Detect which cell encompasses the target text, then output its [x, y] center coordinate. 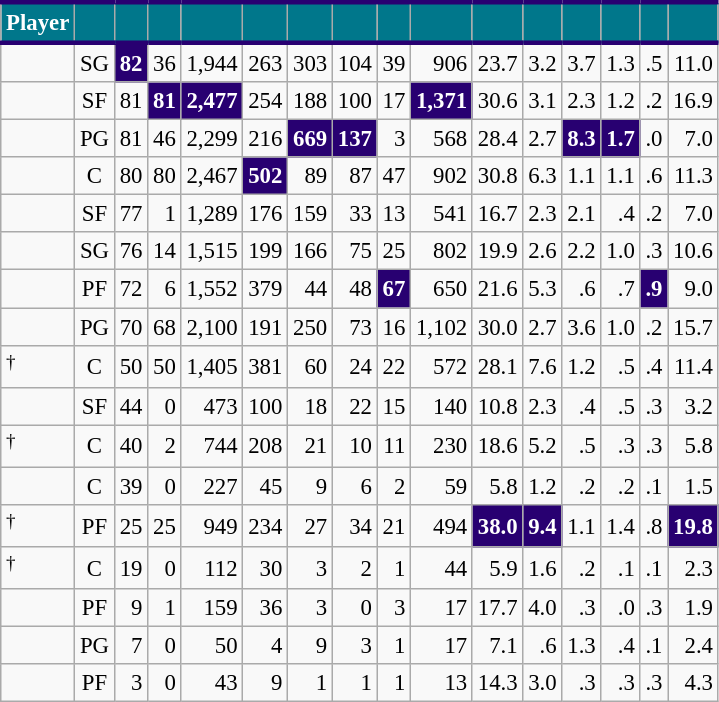
19.9 [497, 251]
2,467 [212, 176]
15.7 [693, 327]
68 [164, 327]
11.3 [693, 176]
3.1 [542, 101]
744 [212, 446]
5.2 [542, 446]
11 [394, 446]
1,552 [212, 289]
76 [130, 251]
43 [212, 683]
3.7 [582, 62]
60 [310, 366]
7 [130, 646]
216 [266, 139]
3.6 [582, 327]
234 [266, 526]
949 [212, 526]
38.0 [497, 526]
2.6 [542, 251]
902 [442, 176]
30.8 [497, 176]
67 [394, 289]
14.3 [497, 683]
18 [310, 406]
1.6 [542, 568]
1,405 [212, 366]
28.4 [497, 139]
7.1 [497, 646]
24 [354, 366]
48 [354, 289]
7.6 [542, 366]
59 [442, 486]
381 [266, 366]
28.1 [497, 366]
2.2 [582, 251]
1.9 [693, 608]
11.4 [693, 366]
303 [310, 62]
188 [310, 101]
650 [442, 289]
669 [310, 139]
227 [212, 486]
14 [164, 251]
2.1 [582, 214]
6.3 [542, 176]
112 [212, 568]
89 [310, 176]
9.0 [693, 289]
1,944 [212, 62]
802 [442, 251]
208 [266, 446]
199 [266, 251]
73 [354, 327]
40 [130, 446]
70 [130, 327]
30 [266, 568]
254 [266, 101]
11.0 [693, 62]
21.6 [497, 289]
140 [442, 406]
263 [266, 62]
1.4 [620, 526]
230 [442, 446]
473 [212, 406]
Player [38, 22]
2,299 [212, 139]
72 [130, 289]
5.3 [542, 289]
166 [310, 251]
87 [354, 176]
16.7 [497, 214]
17.7 [497, 608]
10.6 [693, 251]
250 [310, 327]
77 [130, 214]
176 [266, 214]
4.3 [693, 683]
16.9 [693, 101]
5.9 [497, 568]
502 [266, 176]
.9 [654, 289]
1,289 [212, 214]
906 [442, 62]
4.0 [542, 608]
47 [394, 176]
494 [442, 526]
19 [130, 568]
541 [442, 214]
1,515 [212, 251]
1,371 [442, 101]
137 [354, 139]
2,100 [212, 327]
15 [394, 406]
9.4 [542, 526]
4 [266, 646]
572 [442, 366]
46 [164, 139]
23.7 [497, 62]
1,102 [442, 327]
10 [354, 446]
30.6 [497, 101]
1.5 [693, 486]
3.0 [542, 683]
8.3 [582, 139]
2,477 [212, 101]
104 [354, 62]
1.7 [620, 139]
379 [266, 289]
.7 [620, 289]
75 [354, 251]
191 [266, 327]
.8 [654, 526]
30.0 [497, 327]
16 [394, 327]
45 [266, 486]
27 [310, 526]
82 [130, 62]
34 [354, 526]
19.8 [693, 526]
568 [442, 139]
33 [354, 214]
2.4 [693, 646]
18.6 [497, 446]
10.8 [497, 406]
